Output the [X, Y] coordinate of the center of the cell containing the given text.  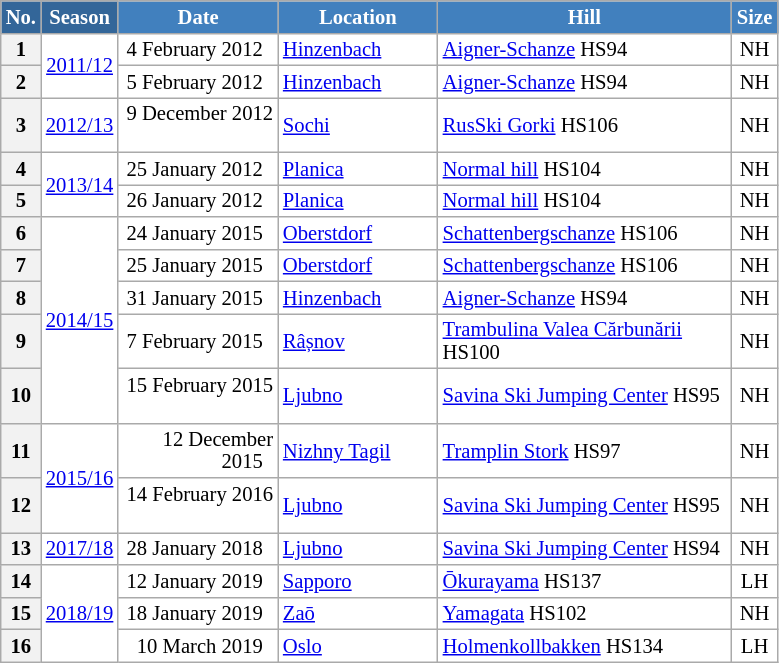
RusSki Gorki HS106 [584, 124]
14 [21, 580]
4 [21, 168]
15 [21, 613]
4 February 2012 [198, 49]
10 March 2019 [198, 645]
Size [754, 16]
2017/18 [80, 548]
15 February 2015 [198, 396]
9 December 2012 [198, 124]
11 [21, 450]
26 January 2012 [198, 200]
Nizhny Tagil [358, 450]
2018/19 [80, 612]
Sochi [358, 124]
3 [21, 124]
12 January 2019 [198, 580]
28 January 2018 [198, 548]
2 [21, 81]
Date [198, 16]
No. [21, 16]
Hill [584, 16]
13 [21, 548]
8 [21, 297]
2011/12 [80, 65]
1 [21, 49]
Zaō [358, 613]
31 January 2015 [198, 297]
6 [21, 232]
Sapporo [358, 580]
16 [21, 645]
Ōkurayama HS137 [584, 580]
Oslo [358, 645]
25 January 2012 [198, 168]
2015/16 [80, 478]
Râșnov [358, 340]
Location [358, 16]
Holmenkollbakken HS134 [584, 645]
9 [21, 340]
5 [21, 200]
Season [80, 16]
25 January 2015 [198, 265]
18 January 2019 [198, 613]
12 December 2015 [198, 450]
Tramplin Stork HS97 [584, 450]
Trambulina Valea Cărbunării HS100 [584, 340]
2013/14 [80, 184]
14 February 2016 [198, 506]
Yamagata HS102 [584, 613]
10 [21, 396]
2014/15 [80, 319]
Savina Ski Jumping Center HS94 [584, 548]
12 [21, 506]
2012/13 [80, 124]
7 [21, 265]
5 February 2012 [198, 81]
24 January 2015 [198, 232]
7 February 2015 [198, 340]
